Capture the cell that displays the provided text and extract its (X, Y) central coordinate. 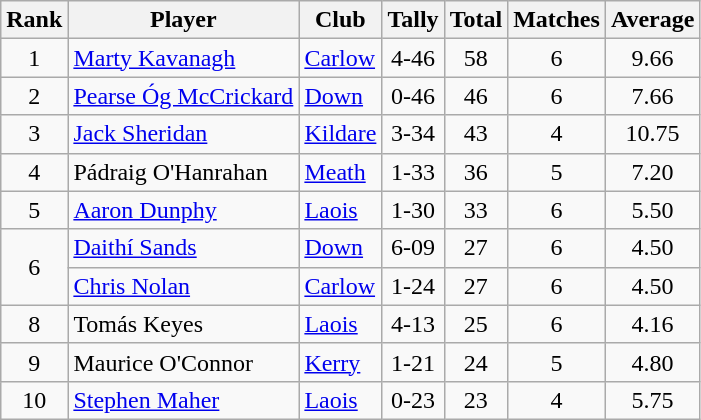
1 (34, 58)
2 (34, 96)
4.16 (652, 324)
3-34 (413, 134)
1-33 (413, 172)
1-30 (413, 210)
Aaron Dunphy (184, 210)
23 (476, 400)
Stephen Maher (184, 400)
Kerry (340, 362)
5.75 (652, 400)
Jack Sheridan (184, 134)
Rank (34, 20)
Player (184, 20)
Chris Nolan (184, 286)
58 (476, 58)
43 (476, 134)
Kildare (340, 134)
25 (476, 324)
1-21 (413, 362)
4-46 (413, 58)
9.66 (652, 58)
Tomás Keyes (184, 324)
Pádraig O'Hanrahan (184, 172)
10.75 (652, 134)
33 (476, 210)
36 (476, 172)
Maurice O'Connor (184, 362)
7.20 (652, 172)
Total (476, 20)
5.50 (652, 210)
6-09 (413, 248)
Meath (340, 172)
0-46 (413, 96)
Club (340, 20)
1-24 (413, 286)
46 (476, 96)
9 (34, 362)
4-13 (413, 324)
4.80 (652, 362)
3 (34, 134)
7.66 (652, 96)
10 (34, 400)
Marty Kavanagh (184, 58)
Daithí Sands (184, 248)
24 (476, 362)
Average (652, 20)
Pearse Óg McCrickard (184, 96)
Matches (557, 20)
Tally (413, 20)
8 (34, 324)
0-23 (413, 400)
